For the text-containing cell, return its midpoint in (x, y) coordinate format. 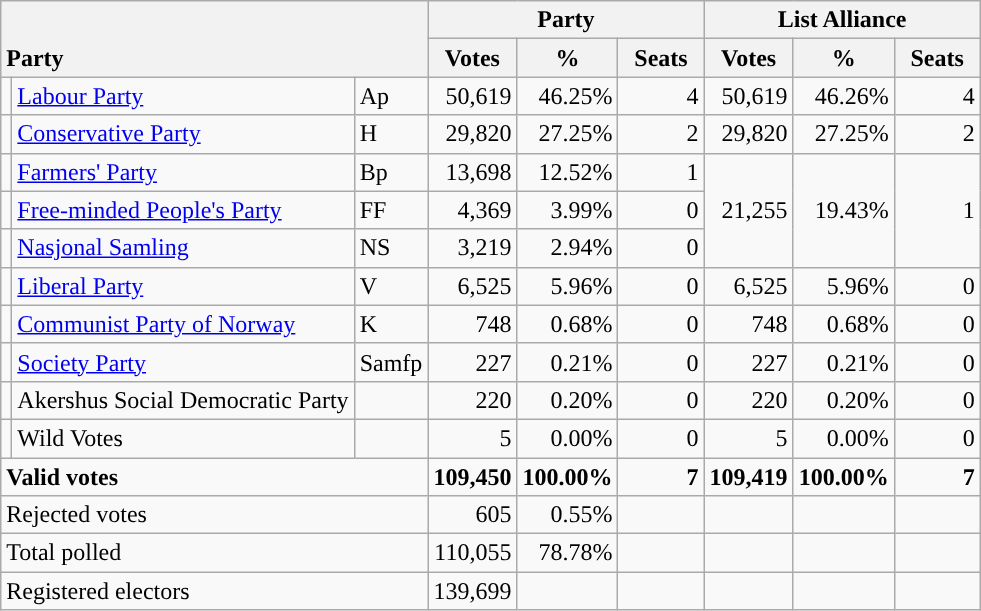
21,255 (748, 210)
139,699 (472, 591)
Communist Party of Norway (183, 324)
Society Party (183, 362)
Nasjonal Samling (183, 248)
V (391, 286)
Bp (391, 172)
H (391, 134)
NS (391, 248)
46.25% (568, 96)
Free-minded People's Party (183, 210)
K (391, 324)
109,419 (748, 477)
13,698 (472, 172)
3.99% (568, 210)
Liberal Party (183, 286)
Total polled (214, 553)
2.94% (568, 248)
Rejected votes (214, 515)
19.43% (844, 210)
List Alliance (842, 20)
0.55% (568, 515)
Akershus Social Democratic Party (183, 400)
Registered electors (214, 591)
3,219 (472, 248)
Labour Party (183, 96)
46.26% (844, 96)
4,369 (472, 210)
Wild Votes (183, 438)
605 (472, 515)
Samfp (391, 362)
78.78% (568, 553)
110,055 (472, 553)
12.52% (568, 172)
Ap (391, 96)
FF (391, 210)
Conservative Party (183, 134)
Farmers' Party (183, 172)
109,450 (472, 477)
Valid votes (214, 477)
